Search for the cell housing the specified text and yield its (X, Y) center coordinate. 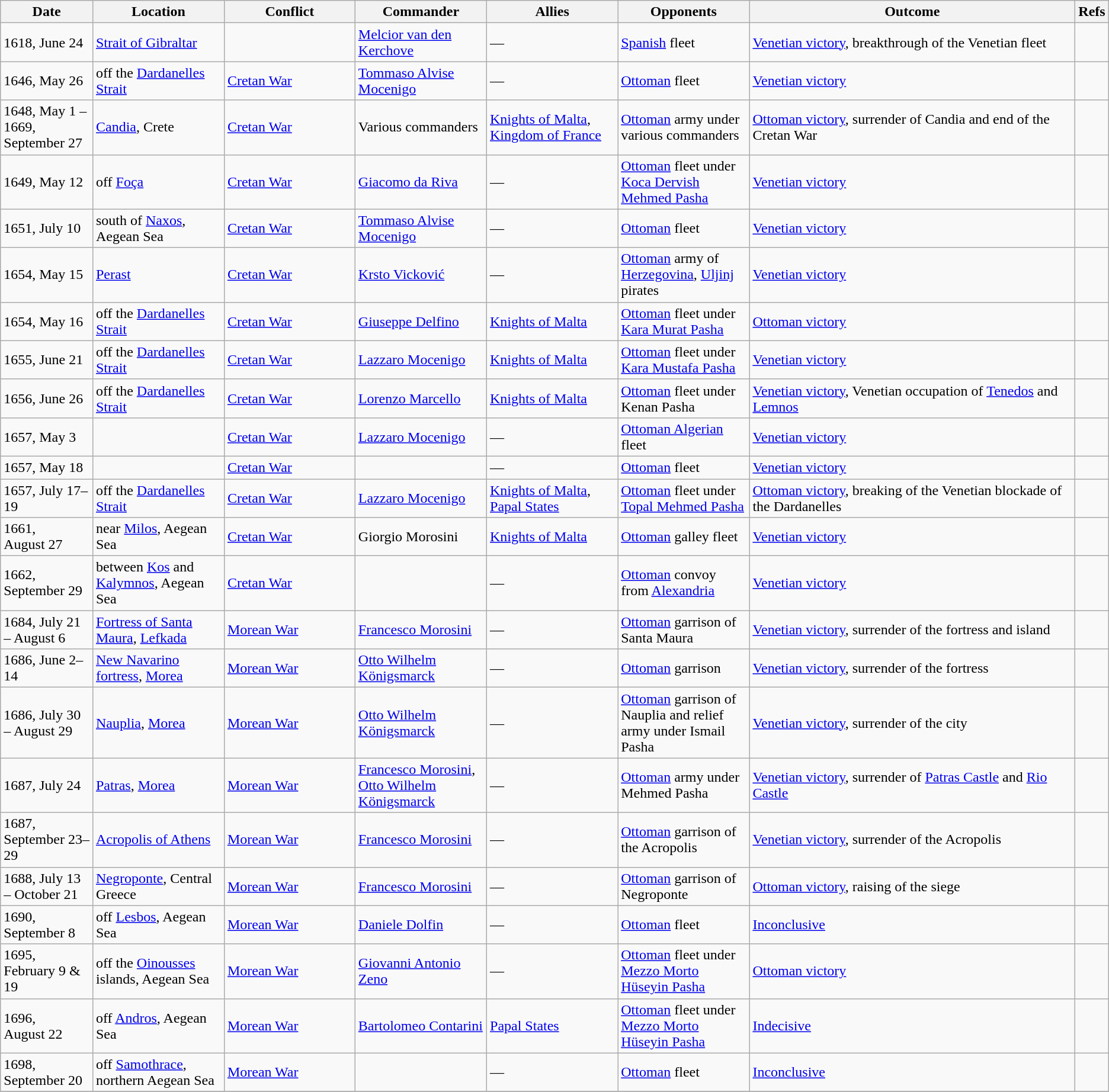
1618, June 24 (47, 43)
Knights of Malta, Papal States (552, 497)
Giacomo da Riva (421, 182)
Daniele Dolfin (421, 925)
Candia, Crete (158, 127)
1657, May 3 (47, 437)
New Navarino fortress, Morea (158, 668)
Giovanni Antonio Zeno (421, 971)
Ottoman galley fleet (684, 537)
1695, February 9 & 19 (47, 971)
1646, May 26 (47, 81)
Ottoman convoy from Alexandria (684, 583)
Commander (421, 12)
1687, July 24 (47, 785)
Conflict (289, 12)
Papal States (552, 1026)
Venetian victory, surrender of the fortress (912, 668)
Opponents (684, 12)
Patras, Morea (158, 785)
Ottoman garrison of Santa Maura (684, 630)
Ottoman army under various commanders (684, 127)
Nauplia, Morea (158, 722)
1649, May 12 (47, 182)
Ottoman fleet under Kara Murat Pasha (684, 321)
off Lesbos, Aegean Sea (158, 925)
Ottoman victory, surrender of Candia and end of the Cretan War (912, 127)
Ottoman victory, raising of the siege (912, 886)
Fortress of Santa Maura, Lefkada (158, 630)
Indecisive (912, 1026)
Various commanders (421, 127)
Ottoman garrison (684, 668)
Ottoman garrison of the Acropolis (684, 840)
1654, May 16 (47, 321)
Ottoman garrison of Nauplia and relief army under Ismail Pasha (684, 722)
Location (158, 12)
1648, May 1 – 1669, September 27 (47, 127)
1684, July 21 – August 6 (47, 630)
Melcior van den Kerchove (421, 43)
off Andros, Aegean Sea (158, 1026)
1651, July 10 (47, 229)
Refs (1092, 12)
1662, September 29 (47, 583)
1657, May 18 (47, 467)
Ottoman victory, breaking of the Venetian blockade of the Dardanelles (912, 497)
1690, September 8 (47, 925)
off the Oinousses islands, Aegean Sea (158, 971)
Giuseppe Delfino (421, 321)
Negroponte, Central Greece (158, 886)
near Milos, Aegean Sea (158, 537)
Venetian victory, surrender of the city (912, 722)
Francesco Morosini, Otto Wilhelm Königsmarck (421, 785)
Outcome (912, 12)
Allies (552, 12)
Strait of Gibraltar (158, 43)
1661, August 27 (47, 537)
1656, June 26 (47, 398)
Acropolis of Athens (158, 840)
Ottoman army under Mehmed Pasha (684, 785)
Ottoman fleet under Koca Dervish Mehmed Pasha (684, 182)
between Kos and Kalymnos, Aegean Sea (158, 583)
Krsto Vicković (421, 275)
1686, July 30 – August 29 (47, 722)
Spanish fleet (684, 43)
Ottoman fleet under Kara Mustafa Pasha (684, 360)
Venetian victory, surrender of Patras Castle and Rio Castle (912, 785)
off Foça (158, 182)
Knights of Malta, Kingdom of France (552, 127)
Giorgio Morosini (421, 537)
1654, May 15 (47, 275)
Ottoman army of Herzegovina, Uljinj pirates (684, 275)
1698, September 20 (47, 1072)
Perast (158, 275)
Venetian victory, surrender of the Acropolis (912, 840)
1688, July 13 – October 21 (47, 886)
1686, June 2–14 (47, 668)
Ottoman fleet under Kenan Pasha (684, 398)
1687, September 23–29 (47, 840)
Ottoman Algerian fleet (684, 437)
Venetian victory, Venetian occupation of Tenedos and Lemnos (912, 398)
Venetian victory, surrender of the fortress and island (912, 630)
Venetian victory, breakthrough of the Venetian fleet (912, 43)
Date (47, 12)
off Samothrace, northern Aegean Sea (158, 1072)
Ottoman garrison of Negroponte (684, 886)
1657, July 17–19 (47, 497)
1655, June 21 (47, 360)
Bartolomeo Contarini (421, 1026)
Lorenzo Marcello (421, 398)
south of Naxos, Aegean Sea (158, 229)
1696, August 22 (47, 1026)
Ottoman fleet under Topal Mehmed Pasha (684, 497)
